Capture the cell that displays the provided text and extract its [X, Y] central coordinate. 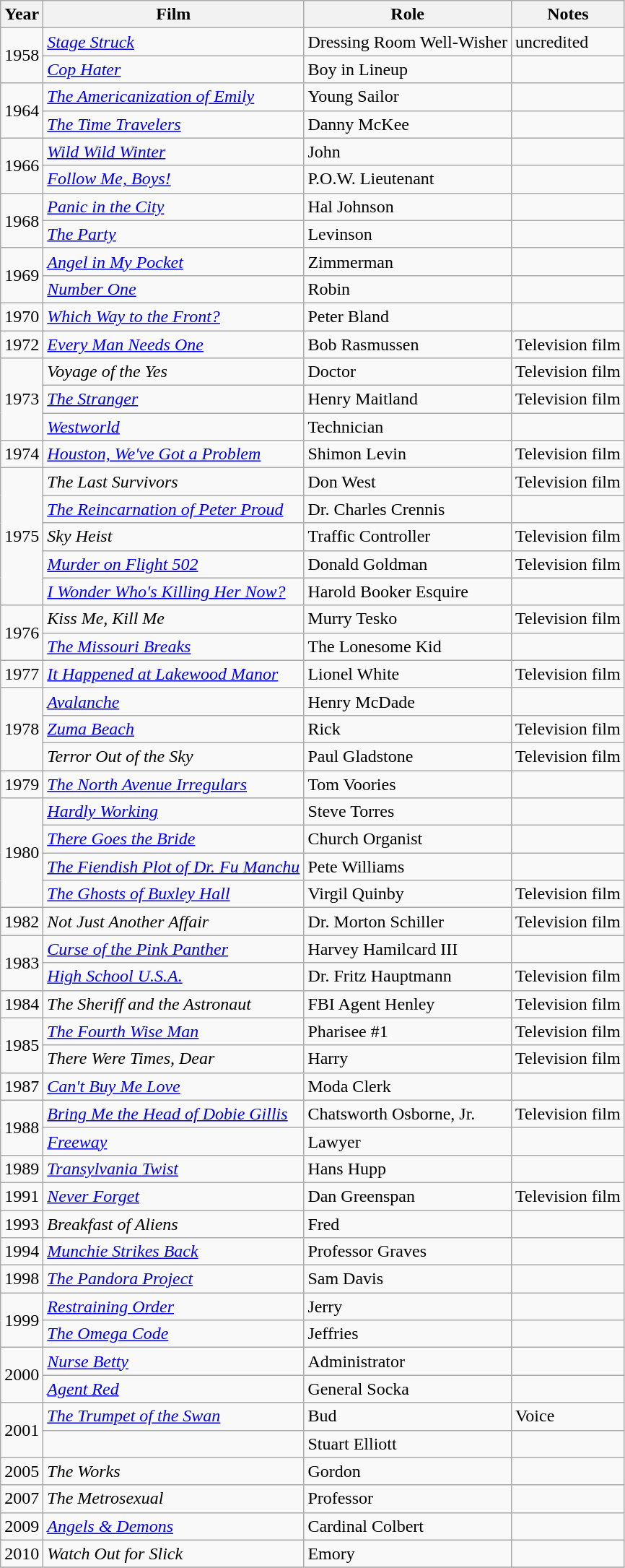
Angel in My Pocket [173, 261]
Rick [408, 729]
Film [173, 14]
The Metrosexual [173, 1499]
Peter Bland [408, 316]
Panic in the City [173, 207]
Dressing Room Well-Wisher [408, 42]
Doctor [408, 372]
Agent Red [173, 1389]
Angels & Demons [173, 1526]
Notes [569, 14]
Kiss Me, Kill Me [173, 619]
The Lonesome Kid [408, 646]
Hans Hupp [408, 1169]
Which Way to the Front? [173, 316]
The Sheriff and the Astronaut [173, 1004]
1985 [22, 1045]
1998 [22, 1279]
The Reincarnation of Peter Proud [173, 509]
1993 [22, 1224]
2001 [22, 1430]
Terror Out of the Sky [173, 756]
1976 [22, 633]
Watch Out for Slick [173, 1554]
The Fourth Wise Man [173, 1031]
2007 [22, 1499]
The Time Travelers [173, 124]
Houston, We've Got a Problem [173, 454]
uncredited [569, 42]
Chatsworth Osborne, Jr. [408, 1114]
Young Sailor [408, 97]
Professor [408, 1499]
Transylvania Twist [173, 1169]
It Happened at Lakewood Manor [173, 674]
1966 [22, 165]
The Works [173, 1471]
Paul Gladstone [408, 756]
Can't Buy Me Love [173, 1086]
Henry Maitland [408, 399]
Year [22, 14]
2005 [22, 1471]
Tom Voories [408, 784]
1982 [22, 922]
There Goes the Bride [173, 839]
Voice [569, 1416]
1983 [22, 963]
Every Man Needs One [173, 345]
Zuma Beach [173, 729]
Stuart Elliott [408, 1444]
Dr. Morton Schiller [408, 922]
1979 [22, 784]
2009 [22, 1526]
Hardly Working [173, 812]
Lawyer [408, 1141]
The Ghosts of Buxley Hall [173, 894]
Munchie Strikes Back [173, 1252]
Pete Williams [408, 867]
Freeway [173, 1141]
Bob Rasmussen [408, 345]
Levinson [408, 234]
The Fiendish Plot of Dr. Fu Manchu [173, 867]
Curse of the Pink Panther [173, 949]
There Were Times, Dear [173, 1059]
2010 [22, 1554]
Virgil Quinby [408, 894]
Not Just Another Affair [173, 922]
1989 [22, 1169]
Murry Tesko [408, 619]
Never Forget [173, 1196]
Don West [408, 482]
Stage Struck [173, 42]
1984 [22, 1004]
Voyage of the Yes [173, 372]
Harold Booker Esquire [408, 592]
Restraining Order [173, 1307]
Moda Clerk [408, 1086]
1975 [22, 537]
I Wonder Who's Killing Her Now? [173, 592]
Dr. Charles Crennis [408, 509]
Nurse Betty [173, 1361]
1987 [22, 1086]
Murder on Flight 502 [173, 564]
Boy in Lineup [408, 69]
Follow Me, Boys! [173, 179]
1972 [22, 345]
Role [408, 14]
P.O.W. Lieutenant [408, 179]
Harvey Hamilcard III [408, 949]
Danny McKee [408, 124]
Church Organist [408, 839]
1973 [22, 399]
1969 [22, 275]
Gordon [408, 1471]
FBI Agent Henley [408, 1004]
Number One [173, 289]
1970 [22, 316]
Sky Heist [173, 537]
1988 [22, 1127]
Technician [408, 427]
Sam Davis [408, 1279]
The North Avenue Irregulars [173, 784]
The Pandora Project [173, 1279]
Westworld [173, 427]
1978 [22, 729]
Dan Greenspan [408, 1196]
Shimon Levin [408, 454]
Zimmerman [408, 261]
General Socka [408, 1389]
Administrator [408, 1361]
High School U.S.A. [173, 976]
Pharisee #1 [408, 1031]
Cop Hater [173, 69]
Avalanche [173, 701]
Robin [408, 289]
1958 [22, 56]
Emory [408, 1554]
Traffic Controller [408, 537]
The Trumpet of the Swan [173, 1416]
Donald Goldman [408, 564]
Fred [408, 1224]
The Missouri Breaks [173, 646]
John [408, 152]
Wild Wild Winter [173, 152]
The Stranger [173, 399]
2000 [22, 1375]
1994 [22, 1252]
The Party [173, 234]
The Omega Code [173, 1334]
1991 [22, 1196]
Breakfast of Aliens [173, 1224]
Bring Me the Head of Dobie Gillis [173, 1114]
1977 [22, 674]
1999 [22, 1320]
1964 [22, 111]
Steve Torres [408, 812]
Harry [408, 1059]
Professor Graves [408, 1252]
1974 [22, 454]
The Americanization of Emily [173, 97]
Bud [408, 1416]
Lionel White [408, 674]
The Last Survivors [173, 482]
Cardinal Colbert [408, 1526]
Jerry [408, 1307]
Hal Johnson [408, 207]
1980 [22, 853]
Henry McDade [408, 701]
Dr. Fritz Hauptmann [408, 976]
1968 [22, 220]
Jeffries [408, 1334]
